Determine the [X, Y] coordinate at the center of the cell enclosing the given text.  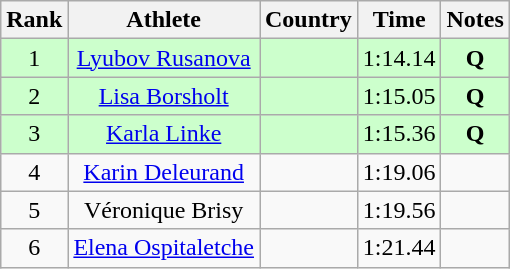
1:19.06 [399, 172]
Elena Ospitaletche [164, 248]
1:14.14 [399, 58]
2 [34, 96]
Lisa Borsholt [164, 96]
Notes [475, 20]
Country [309, 20]
Karla Linke [164, 134]
1:15.36 [399, 134]
Karin Deleurand [164, 172]
1:21.44 [399, 248]
6 [34, 248]
4 [34, 172]
Véronique Brisy [164, 210]
5 [34, 210]
1 [34, 58]
1:15.05 [399, 96]
1:19.56 [399, 210]
3 [34, 134]
Lyubov Rusanova [164, 58]
Rank [34, 20]
Athlete [164, 20]
Time [399, 20]
